Detect which cell encompasses the target text, then output its [x, y] center coordinate. 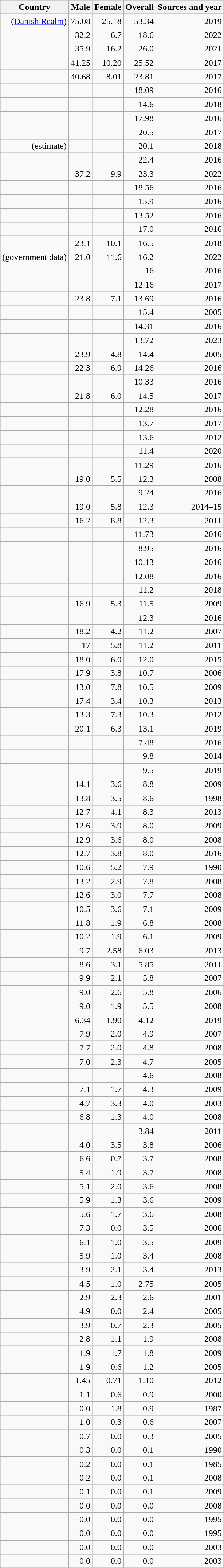
4.5 [80, 1283]
6.7 [108, 35]
12.16 [139, 285]
10.13 [139, 562]
11.5 [139, 604]
14.5 [139, 395]
9.5 [139, 770]
(estimate) [35, 146]
13.0 [80, 687]
10.1 [108, 243]
3.84 [139, 1131]
18.0 [80, 659]
4.2 [108, 632]
2021 [190, 49]
18.2 [80, 632]
12.0 [139, 659]
Male [80, 7]
2.58 [108, 951]
6.9 [108, 368]
5.4 [80, 1173]
(Danish Realm) [35, 21]
10.6 [80, 867]
9.24 [139, 493]
14.26 [139, 368]
17.4 [80, 701]
1.10 [139, 1381]
17 [80, 645]
23.8 [80, 299]
18.09 [139, 90]
4.12 [139, 1020]
6.34 [80, 1020]
3.1 [108, 964]
18.56 [139, 188]
4.6 [139, 1076]
11.6 [108, 257]
10.20 [108, 63]
13.69 [139, 299]
6.03 [139, 951]
5.85 [139, 964]
11.8 [80, 923]
53.34 [139, 21]
11.4 [139, 451]
2000 [190, 1395]
Country [35, 7]
17.9 [80, 673]
26.0 [139, 49]
20.5 [139, 132]
23.1 [80, 243]
11.73 [139, 534]
17.0 [139, 229]
37.2 [80, 174]
5.2 [108, 867]
21.0 [80, 257]
2001 [190, 1298]
6.6 [80, 1159]
7.0 [80, 1062]
23.3 [139, 174]
14.31 [139, 326]
(government data) [35, 257]
2015 [190, 659]
22.4 [139, 160]
25.52 [139, 63]
13.72 [139, 340]
4.1 [108, 812]
13.7 [139, 424]
41.25 [80, 63]
13.3 [80, 715]
9.8 [139, 756]
21.8 [80, 395]
2020 [190, 451]
11.29 [139, 465]
10.2 [80, 937]
6.3 [108, 729]
15.4 [139, 312]
7.48 [139, 742]
3.3 [108, 1103]
5.1 [80, 1186]
2.4 [139, 1311]
13.1 [139, 729]
22.3 [80, 368]
1987 [190, 1408]
18.6 [139, 35]
Sources and year [190, 7]
16.9 [80, 604]
12.28 [139, 410]
1985 [190, 1464]
12.08 [139, 576]
16.5 [139, 243]
2014–15 [190, 507]
13.6 [139, 437]
5.6 [80, 1214]
1998 [190, 798]
2.75 [139, 1283]
2014 [190, 756]
35.9 [80, 49]
1.45 [80, 1381]
1.2 [139, 1367]
12.9 [80, 839]
23.9 [80, 354]
1.90 [108, 1020]
25.18 [108, 21]
14.6 [139, 104]
10.33 [139, 382]
13.52 [139, 215]
2023 [190, 340]
0.71 [108, 1381]
3.0 [108, 895]
9.7 [80, 951]
13.8 [80, 798]
8.01 [108, 77]
17.98 [139, 118]
Female [108, 7]
8.3 [139, 812]
Overall [139, 7]
15.9 [139, 202]
4.3 [139, 1089]
14.4 [139, 354]
8.95 [139, 548]
10.7 [139, 673]
75.08 [80, 21]
32.2 [80, 35]
23.81 [139, 77]
5.3 [108, 604]
16 [139, 271]
14.1 [80, 784]
40.68 [80, 77]
13.2 [80, 881]
2.8 [80, 1339]
